From the cell containing the given text, extract its center point as (x, y) coordinate. 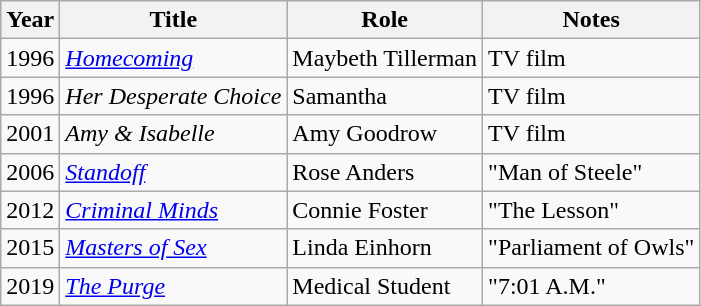
Connie Foster (385, 210)
The Purge (174, 286)
Rose Anders (385, 172)
Notes (592, 20)
Her Desperate Choice (174, 96)
Medical Student (385, 286)
Criminal Minds (174, 210)
"Parliament of Owls" (592, 248)
Amy Goodrow (385, 134)
2015 (30, 248)
Year (30, 20)
2001 (30, 134)
2006 (30, 172)
Masters of Sex (174, 248)
"The Lesson" (592, 210)
"7:01 A.M." (592, 286)
Title (174, 20)
Homecoming (174, 58)
Linda Einhorn (385, 248)
Samantha (385, 96)
Amy & Isabelle (174, 134)
2019 (30, 286)
Maybeth Tillerman (385, 58)
"Man of Steele" (592, 172)
Role (385, 20)
Standoff (174, 172)
2012 (30, 210)
